Pinpoint the cell where the given text exists, returning its (X, Y) midpoint coordinate. 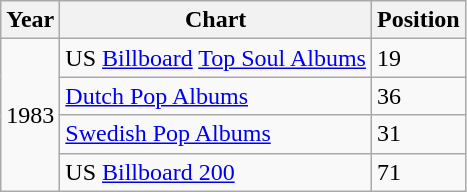
1983 (30, 115)
Chart (216, 20)
US Billboard Top Soul Albums (216, 58)
71 (418, 172)
19 (418, 58)
36 (418, 96)
31 (418, 134)
Dutch Pop Albums (216, 96)
Year (30, 20)
US Billboard 200 (216, 172)
Position (418, 20)
Swedish Pop Albums (216, 134)
